Output the (X, Y) coordinate of the center of the cell containing the given text.  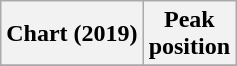
Chart (2019) (72, 34)
Peakposition (189, 34)
